Return the (X, Y) coordinate for the center point of the cell that contains the specified text.  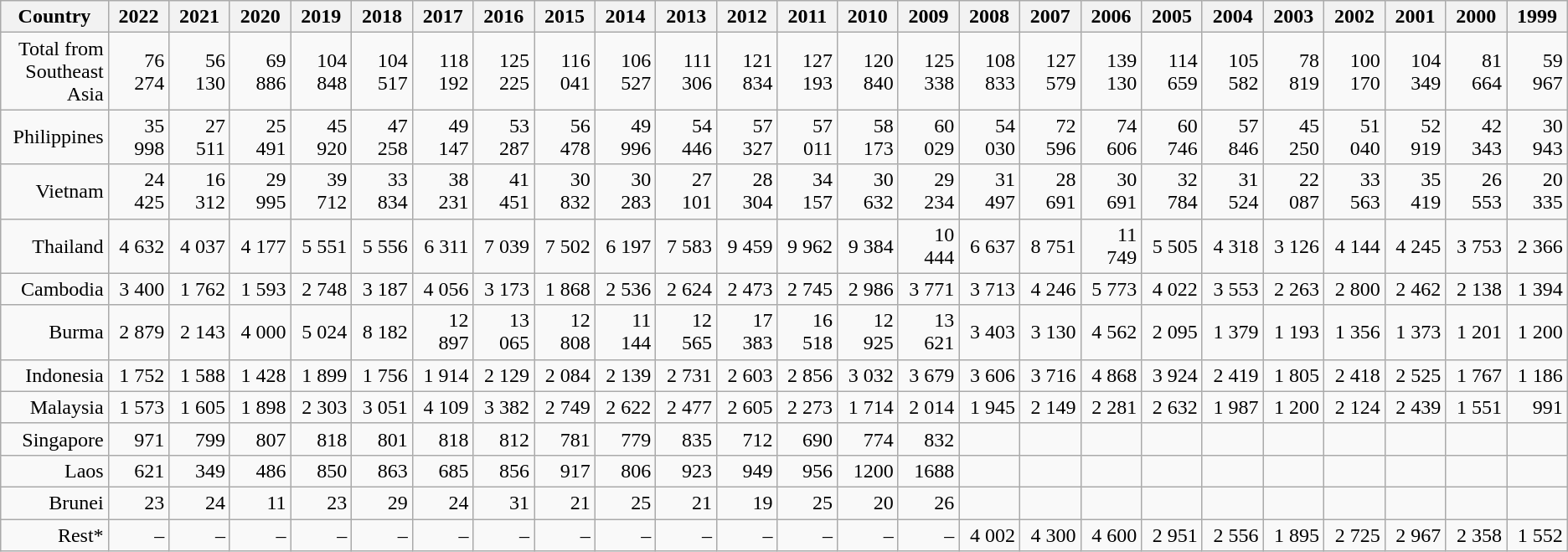
74 606 (1111, 137)
35 419 (1416, 191)
49 996 (625, 137)
2 525 (1416, 375)
349 (199, 471)
2 879 (139, 332)
2 745 (807, 289)
690 (807, 439)
127 193 (807, 71)
7 502 (565, 246)
2019 (322, 17)
2000 (1476, 17)
3 924 (1173, 375)
27 511 (199, 137)
2 419 (1233, 375)
2017 (442, 17)
856 (504, 471)
100 170 (1355, 71)
2 138 (1476, 289)
1688 (928, 471)
19 (747, 503)
2 124 (1355, 407)
3 679 (928, 375)
5 505 (1173, 246)
81 664 (1476, 71)
47 258 (382, 137)
1 868 (565, 289)
57 846 (1233, 137)
7 583 (687, 246)
2010 (868, 17)
1 767 (1476, 375)
486 (260, 471)
30 283 (625, 191)
Total from Southeast Asia (54, 71)
33 563 (1355, 191)
34 157 (807, 191)
4 245 (1416, 246)
4 056 (442, 289)
3 753 (1476, 246)
2 366 (1536, 246)
1 428 (260, 375)
3 716 (1050, 375)
806 (625, 471)
2 725 (1355, 535)
4 246 (1050, 289)
3 051 (382, 407)
2014 (625, 17)
621 (139, 471)
2004 (1233, 17)
4 022 (1173, 289)
30 943 (1536, 137)
2022 (139, 17)
106 527 (625, 71)
2 748 (322, 289)
2011 (807, 17)
774 (868, 439)
2 622 (625, 407)
33 834 (382, 191)
1 373 (1416, 332)
4 002 (990, 535)
16 518 (807, 332)
1 552 (1536, 535)
104 517 (382, 71)
Singapore (54, 439)
2 014 (928, 407)
Philippines (54, 137)
807 (260, 439)
125 225 (504, 71)
7 039 (504, 246)
32 784 (1173, 191)
2008 (990, 17)
4 144 (1355, 246)
956 (807, 471)
121 834 (747, 71)
20 335 (1536, 191)
26 553 (1476, 191)
2 951 (1173, 535)
779 (625, 439)
4 562 (1111, 332)
49 147 (442, 137)
26 (928, 503)
835 (687, 439)
1 593 (260, 289)
Cambodia (54, 289)
3 553 (1233, 289)
105 582 (1233, 71)
1 356 (1355, 332)
832 (928, 439)
923 (687, 471)
2 139 (625, 375)
3 187 (382, 289)
42 343 (1476, 137)
3 130 (1050, 332)
25 491 (260, 137)
38 231 (442, 191)
58 173 (868, 137)
72 596 (1050, 137)
12 808 (565, 332)
4 632 (139, 246)
78 819 (1293, 71)
4 868 (1111, 375)
1 588 (199, 375)
27 101 (687, 191)
1200 (868, 471)
2016 (504, 17)
3 126 (1293, 246)
1 945 (990, 407)
2 358 (1476, 535)
2 477 (687, 407)
2007 (1050, 17)
2 418 (1355, 375)
3 400 (139, 289)
1 898 (260, 407)
799 (199, 439)
20 (868, 503)
17 383 (747, 332)
712 (747, 439)
1 987 (1233, 407)
Indonesia (54, 375)
69 886 (260, 71)
1 551 (1476, 407)
41 451 (504, 191)
1 201 (1476, 332)
Rest* (54, 535)
54 446 (687, 137)
59 967 (1536, 71)
991 (1536, 407)
2 556 (1233, 535)
30 632 (868, 191)
6 637 (990, 246)
29 (382, 503)
2 731 (687, 375)
12 925 (868, 332)
2 536 (625, 289)
28 691 (1050, 191)
28 304 (747, 191)
2 129 (504, 375)
11 (260, 503)
1 379 (1233, 332)
31 524 (1233, 191)
1 605 (199, 407)
2 603 (747, 375)
2 605 (747, 407)
1 186 (1536, 375)
52 919 (1416, 137)
57 327 (747, 137)
118 192 (442, 71)
4 000 (260, 332)
Malaysia (54, 407)
2 095 (1173, 332)
6 311 (442, 246)
801 (382, 439)
54 030 (990, 137)
3 606 (990, 375)
31 (504, 503)
2015 (565, 17)
2 273 (807, 407)
57 011 (807, 137)
2 143 (199, 332)
29 995 (260, 191)
2 149 (1050, 407)
56 478 (565, 137)
2 439 (1416, 407)
Vietnam (54, 191)
4 600 (1111, 535)
3 403 (990, 332)
Laos (54, 471)
2018 (382, 17)
6 197 (625, 246)
2 263 (1293, 289)
781 (565, 439)
2 967 (1416, 535)
Brunei (54, 503)
3 713 (990, 289)
2012 (747, 17)
971 (139, 439)
850 (322, 471)
2 800 (1355, 289)
5 024 (322, 332)
Burma (54, 332)
2009 (928, 17)
11 144 (625, 332)
917 (565, 471)
4 037 (199, 246)
3 173 (504, 289)
1 805 (1293, 375)
2005 (1173, 17)
4 177 (260, 246)
9 384 (868, 246)
1 914 (442, 375)
1999 (1536, 17)
51 040 (1355, 137)
60 029 (928, 137)
2 084 (565, 375)
2 303 (322, 407)
863 (382, 471)
10 444 (928, 246)
3 032 (868, 375)
35 998 (139, 137)
104 848 (322, 71)
2020 (260, 17)
1 752 (139, 375)
Thailand (54, 246)
13 621 (928, 332)
2006 (1111, 17)
2002 (1355, 17)
2001 (1416, 17)
12 897 (442, 332)
1 193 (1293, 332)
2 473 (747, 289)
114 659 (1173, 71)
Country (54, 17)
9 962 (807, 246)
30 691 (1111, 191)
2013 (687, 17)
1 756 (382, 375)
53 287 (504, 137)
125 338 (928, 71)
1 714 (868, 407)
76 274 (139, 71)
104 349 (1416, 71)
2 856 (807, 375)
5 556 (382, 246)
2021 (199, 17)
812 (504, 439)
2 749 (565, 407)
30 832 (565, 191)
2 986 (868, 289)
2 632 (1173, 407)
2 462 (1416, 289)
116 041 (565, 71)
56 130 (199, 71)
45 250 (1293, 137)
4 318 (1233, 246)
60 746 (1173, 137)
8 182 (382, 332)
13 065 (504, 332)
3 382 (504, 407)
29 234 (928, 191)
8 751 (1050, 246)
2 281 (1111, 407)
1 762 (199, 289)
1 573 (139, 407)
4 109 (442, 407)
949 (747, 471)
5 773 (1111, 289)
9 459 (747, 246)
12 565 (687, 332)
120 840 (868, 71)
11 749 (1111, 246)
45 920 (322, 137)
111 306 (687, 71)
1 899 (322, 375)
2 624 (687, 289)
127 579 (1050, 71)
16 312 (199, 191)
1 895 (1293, 535)
5 551 (322, 246)
685 (442, 471)
39 712 (322, 191)
139 130 (1111, 71)
1 394 (1536, 289)
24 425 (139, 191)
4 300 (1050, 535)
108 833 (990, 71)
22 087 (1293, 191)
31 497 (990, 191)
3 771 (928, 289)
2003 (1293, 17)
